Scan for the cell matching the given text and deliver its (x, y) coordinate at center. 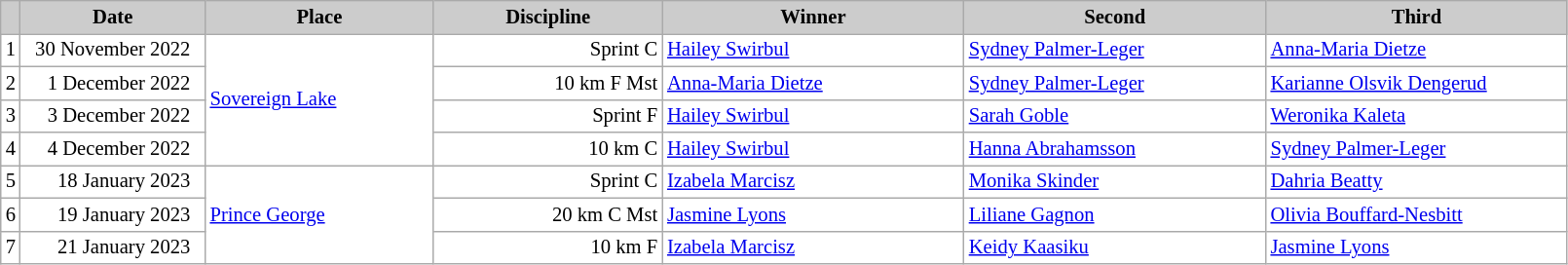
19 January 2023 (113, 214)
1 December 2022 (113, 83)
20 km C Mst (547, 214)
Olivia Bouffard-Nesbitt (1417, 214)
Sprint F (547, 116)
2 (11, 83)
Karianne Olsvik Dengerud (1417, 83)
Date (113, 17)
Place (319, 17)
Sarah Goble (1115, 116)
7 (11, 247)
1 (11, 50)
4 (11, 149)
5 (11, 181)
18 January 2023 (113, 181)
Prince George (319, 214)
21 January 2023 (113, 247)
6 (11, 214)
Liliane Gagnon (1115, 214)
Monika Skinder (1115, 181)
Keidy Kaasiku (1115, 247)
4 December 2022 (113, 149)
3 (11, 116)
30 November 2022 (113, 50)
3 December 2022 (113, 116)
10 km F Mst (547, 83)
10 km C (547, 149)
Dahria Beatty (1417, 181)
Winner (813, 17)
10 km F (547, 247)
Weronika Kaleta (1417, 116)
Discipline (547, 17)
Hanna Abrahamsson (1115, 149)
Sovereign Lake (319, 99)
Second (1115, 17)
Third (1417, 17)
